Return (X, Y) of the center of cell containing provided text 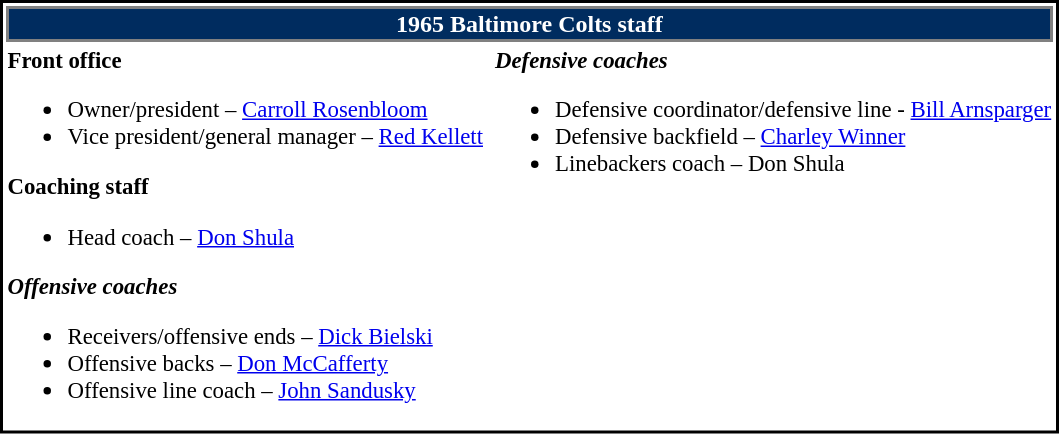
Defensive coachesDefensive coordinator/defensive line - Bill ArnspargerDefensive backfield – Charley WinnerLinebackers coach – Don Shula (774, 236)
1965 Baltimore Colts staff (530, 24)
